Detect which cell encompasses the target text, then output its (x, y) center coordinate. 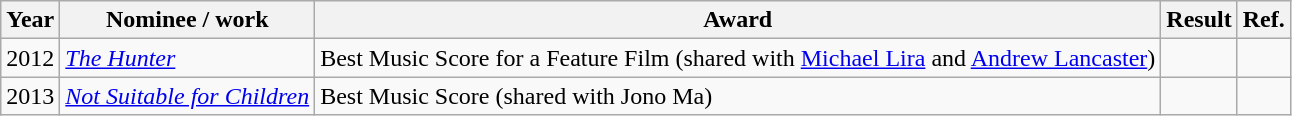
Result (1199, 20)
Not Suitable for Children (188, 96)
Nominee / work (188, 20)
Best Music Score for a Feature Film (shared with Michael Lira and Andrew Lancaster) (738, 58)
The Hunter (188, 58)
2012 (30, 58)
Best Music Score (shared with Jono Ma) (738, 96)
Ref. (1264, 20)
Award (738, 20)
2013 (30, 96)
Year (30, 20)
